Scan for the cell matching the given text and deliver its [x, y] coordinate at center. 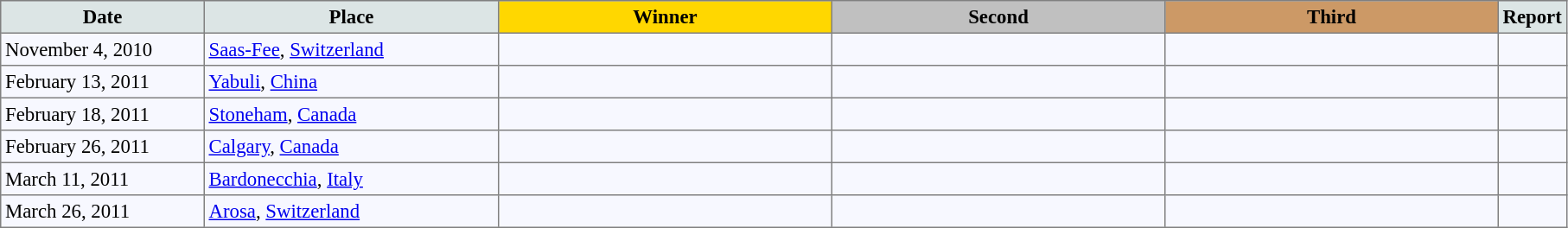
Report [1532, 17]
Second [998, 17]
Place [351, 17]
Third [1332, 17]
Yabuli, China [351, 82]
February 26, 2011 [103, 147]
February 18, 2011 [103, 114]
Stoneham, Canada [351, 114]
March 26, 2011 [103, 212]
November 4, 2010 [103, 49]
Date [103, 17]
Bardonecchia, Italy [351, 179]
Winner [666, 17]
February 13, 2011 [103, 82]
March 11, 2011 [103, 179]
Arosa, Switzerland [351, 212]
Calgary, Canada [351, 147]
Saas-Fee, Switzerland [351, 49]
